Determine the (X, Y) coordinate at the center of the cell enclosing the given text.  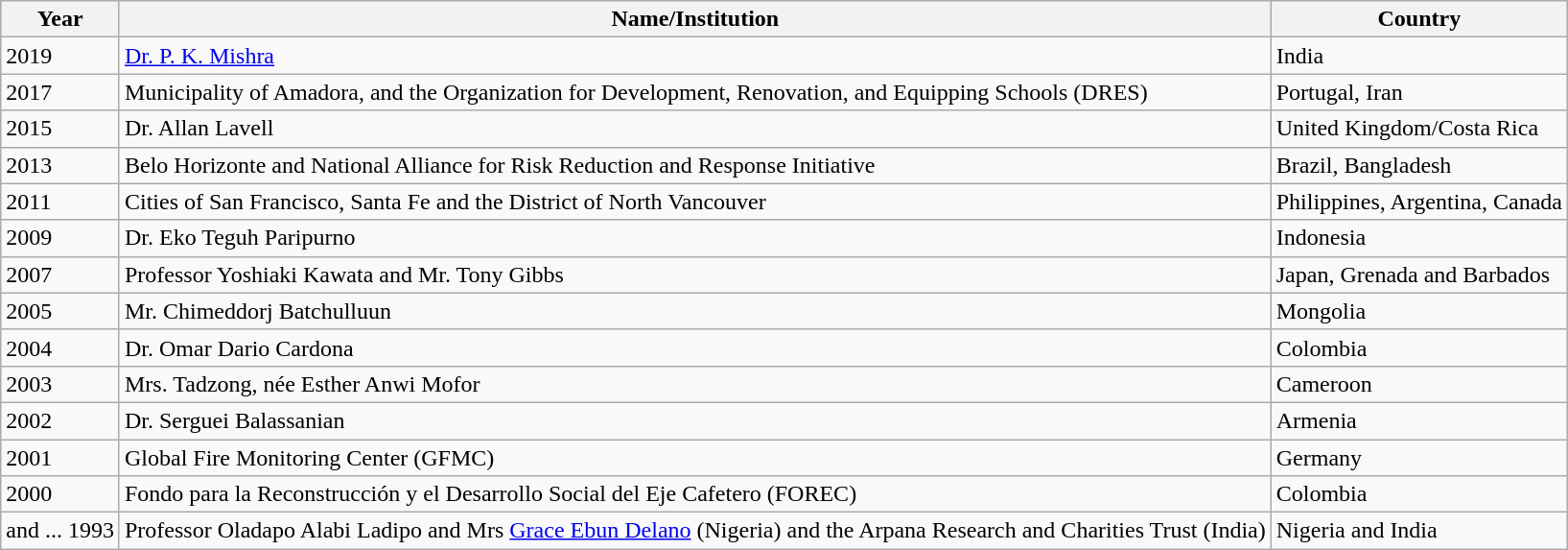
Mrs. Tadzong, née Esther Anwi Mofor (694, 384)
2019 (60, 56)
Fondo para la Reconstrucción y el Desarrollo Social del Eje Cafetero (FOREC) (694, 494)
2004 (60, 347)
Cameroon (1419, 384)
Nigeria and India (1419, 531)
Country (1419, 19)
2005 (60, 311)
Germany (1419, 458)
Cities of San Francisco, Santa Fe and the District of North Vancouver (694, 202)
and ... 1993 (60, 531)
Municipality of Amadora, and the Organization for Development, Renovation, and Equipping Schools (DRES) (694, 92)
2000 (60, 494)
Global Fire Monitoring Center (GFMC) (694, 458)
Professor Oladapo Alabi Ladipo and Mrs Grace Ebun Delano (Nigeria) and the Arpana Research and Charities Trust (India) (694, 531)
Dr. Allan Lavell (694, 129)
Dr. P. K. Mishra (694, 56)
Belo Horizonte and National Alliance for Risk Reduction and Response Initiative (694, 165)
Philippines, Argentina, Canada (1419, 202)
Japan, Grenada and Barbados (1419, 275)
Dr. Eko Teguh Paripurno (694, 238)
2015 (60, 129)
Dr. Omar Dario Cardona (694, 347)
Brazil, Bangladesh (1419, 165)
2003 (60, 384)
2011 (60, 202)
Name/Institution (694, 19)
2017 (60, 92)
2007 (60, 275)
Mongolia (1419, 311)
Portugal, Iran (1419, 92)
2002 (60, 420)
2001 (60, 458)
2009 (60, 238)
Dr. Serguei Balassanian (694, 420)
United Kingdom/Costa Rica (1419, 129)
India (1419, 56)
2013 (60, 165)
Mr. Chimeddorj Batchulluun (694, 311)
Armenia (1419, 420)
Indonesia (1419, 238)
Year (60, 19)
Professor Yoshiaki Kawata and Mr. Tony Gibbs (694, 275)
